Locate the cell with the specified text and output its (X, Y) center coordinate. 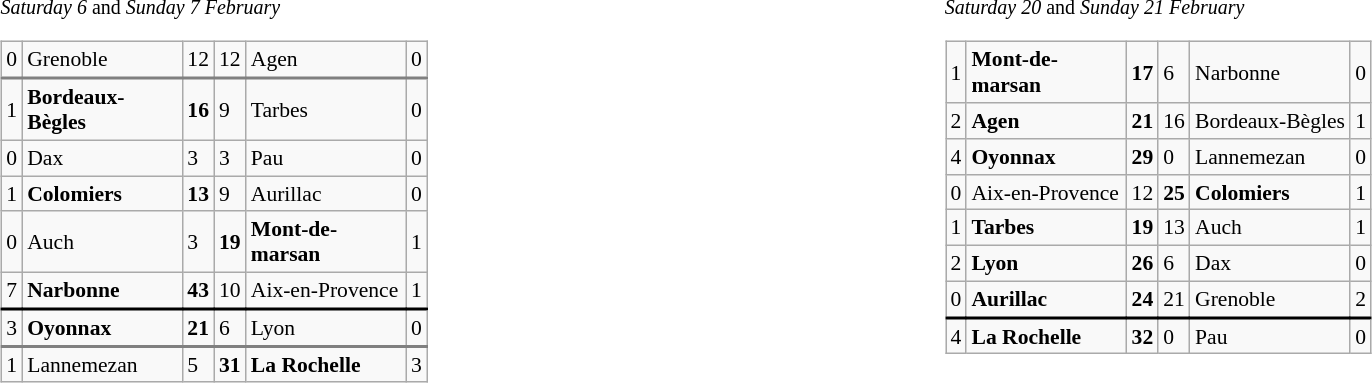
32 (1143, 335)
25 (1174, 192)
17 (1143, 72)
5 (198, 364)
24 (1143, 299)
31 (230, 364)
26 (1143, 263)
7 (12, 290)
10 (230, 290)
43 (198, 290)
29 (1143, 157)
